Determine the [X, Y] coordinate at the center of the cell enclosing the given text.  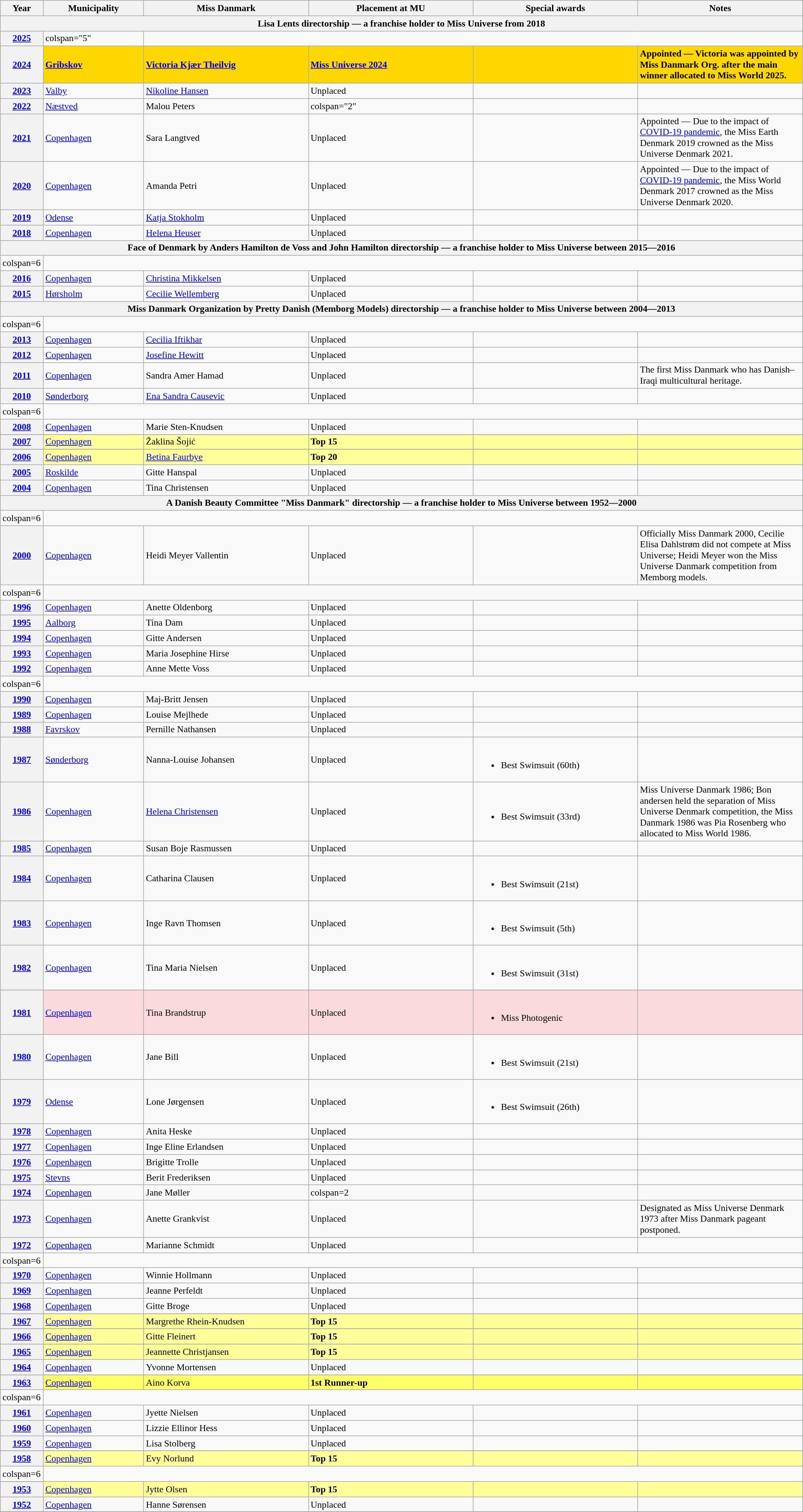
colspan="2" [391, 106]
Žaklina Šojić [226, 442]
Marianne Schmidt [226, 1245]
A Danish Beauty Committee "Miss Danmark" directorship — a franchise holder to Miss Universe between 1952―2000 [402, 503]
Catharina Clausen [226, 879]
Placement at MU [391, 8]
Cecilie Wellemberg [226, 294]
Roskilde [93, 473]
Miss Universe 2024 [391, 65]
1988 [22, 730]
Anette Grankvist [226, 1219]
Marie Sten-Knudsen [226, 427]
1966 [22, 1337]
Lisa Stolberg [226, 1443]
1967 [22, 1321]
Municipality [93, 8]
1979 [22, 1102]
Best Swimsuit (26th) [556, 1102]
Gitte Fleinert [226, 1337]
1964 [22, 1367]
1977 [22, 1147]
1953 [22, 1489]
1994 [22, 638]
1972 [22, 1245]
Miss Danmark [226, 8]
1992 [22, 669]
Brigitte Trolle [226, 1163]
Margrethe Rhein-Knudsen [226, 1321]
Favrskov [93, 730]
Victoria Kjær Theilvig [226, 65]
Notes [720, 8]
1970 [22, 1276]
1968 [22, 1306]
1978 [22, 1132]
Evy Norlund [226, 1459]
Yvonne Mortensen [226, 1367]
Malou Peters [226, 106]
1984 [22, 879]
Jane Bill [226, 1057]
Jane Møller [226, 1193]
Appointed — Due to the impact of COVID-19 pandemic, the Miss World Denmark 2017 crowned as the Miss Universe Denmark 2020. [720, 186]
Gitte Hanspal [226, 473]
2008 [22, 427]
Valby [93, 91]
2020 [22, 186]
1976 [22, 1163]
Jyette Nielsen [226, 1413]
Appointed — Due to the impact of COVID-19 pandemic, the Miss Earth Denmark 2019 crowned as the Miss Universe Denmark 2021. [720, 138]
Special awards [556, 8]
Ena Sandra Causevic [226, 397]
2018 [22, 233]
Sandra Amer Hamad [226, 375]
2006 [22, 457]
Best Swimsuit (33rd) [556, 811]
1963 [22, 1383]
Nanna-Louise Johansen [226, 760]
Lisa Lents directorship — a franchise holder to Miss Universe from 2018 [402, 24]
Hørsholm [93, 294]
1995 [22, 623]
Helena Heuser [226, 233]
2015 [22, 294]
Winnie Hollmann [226, 1276]
1990 [22, 699]
1989 [22, 715]
1993 [22, 653]
Nikoline Hansen [226, 91]
Best Swimsuit (5th) [556, 923]
2005 [22, 473]
Anne Mette Voss [226, 669]
2019 [22, 218]
Anita Heske [226, 1132]
Aino Korva [226, 1383]
Inge Eline Erlandsen [226, 1147]
Gitte Andersen [226, 638]
Miss Danmark Organization by Pretty Danish (Memborg Models) directorship — a franchise holder to Miss Universe between 2004―2013 [402, 309]
Betina Faurbye [226, 457]
2013 [22, 340]
1985 [22, 849]
Inge Ravn Thomsen [226, 923]
1969 [22, 1291]
1965 [22, 1352]
2011 [22, 375]
Jeannette Christjansen [226, 1352]
1987 [22, 760]
colspan="5" [93, 39]
Lone Jørgensen [226, 1102]
Miss Photogenic [556, 1012]
Maria Josephine Hirse [226, 653]
2016 [22, 279]
2024 [22, 65]
1982 [22, 968]
1973 [22, 1219]
Anette Oldenborg [226, 608]
Tina Christensen [226, 488]
1975 [22, 1178]
colspan=2 [391, 1193]
1986 [22, 811]
Louise Mejlhede [226, 715]
Jeanne Perfeldt [226, 1291]
Amanda Petri [226, 186]
Heidi Meyer Vallentin [226, 555]
Designated as Miss Universe Denmark 1973 after Miss Danmark pageant postponed. [720, 1219]
1983 [22, 923]
2025 [22, 39]
2023 [22, 91]
Lizzie Ellinor Hess [226, 1428]
The first Miss Danmark who has Danish–Iraqi multicultural heritage. [720, 375]
1st Runner-up [391, 1383]
2010 [22, 397]
2000 [22, 555]
1974 [22, 1193]
Top 20 [391, 457]
Næstved [93, 106]
Appointed ― Victoria was appointed by Miss Danmark Org. after the main winner allocated to Miss World 2025. [720, 65]
Berit Frederiksen [226, 1178]
Year [22, 8]
2012 [22, 355]
Gitte Broge [226, 1306]
1980 [22, 1057]
Katja Stokholm [226, 218]
Best Swimsuit (60th) [556, 760]
Best Swimsuit (31st) [556, 968]
Stevns [93, 1178]
Tina Maria Nielsen [226, 968]
Face of Denmark by Anders Hamilton de Voss and John Hamilton directorship — a franchise holder to Miss Universe between 2015―2016 [402, 248]
2004 [22, 488]
1958 [22, 1459]
Pernille Nathansen [226, 730]
1960 [22, 1428]
2022 [22, 106]
Tina Dam [226, 623]
Jytte Olsen [226, 1489]
Tina Brandstrup [226, 1012]
Helena Christensen [226, 811]
1961 [22, 1413]
Josefine Hewitt [226, 355]
Aalborg [93, 623]
Maj-Britt Jensen [226, 699]
Gribskov [93, 65]
Cecilia Iftikhar [226, 340]
1959 [22, 1443]
2021 [22, 138]
2007 [22, 442]
Susan Boje Rasmussen [226, 849]
Christina Mikkelsen [226, 279]
1981 [22, 1012]
1996 [22, 608]
Sara Langtved [226, 138]
